Return the (X, Y) coordinate for the center point of the cell that contains the specified text.  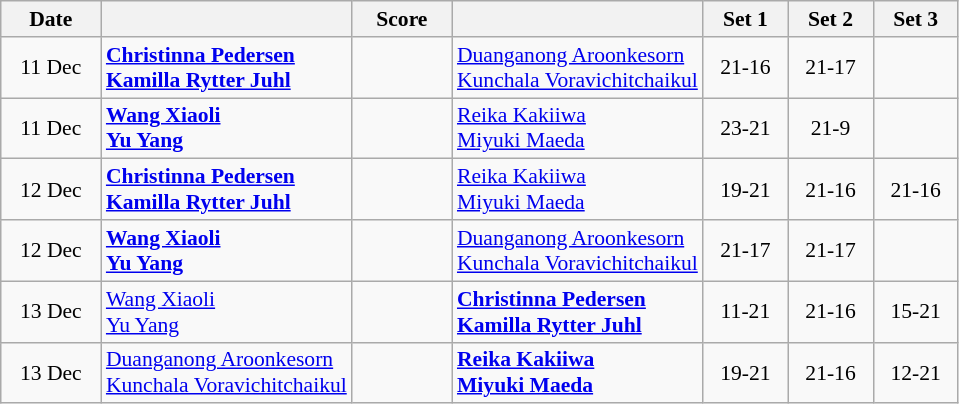
Set 2 (830, 19)
15-21 (916, 312)
12-21 (916, 372)
11-21 (746, 312)
Set 1 (746, 19)
Set 3 (916, 19)
Score (402, 19)
Date (51, 19)
23-21 (746, 128)
21-9 (830, 128)
